Return the (x, y) coordinate for the center point of the cell that contains the specified text.  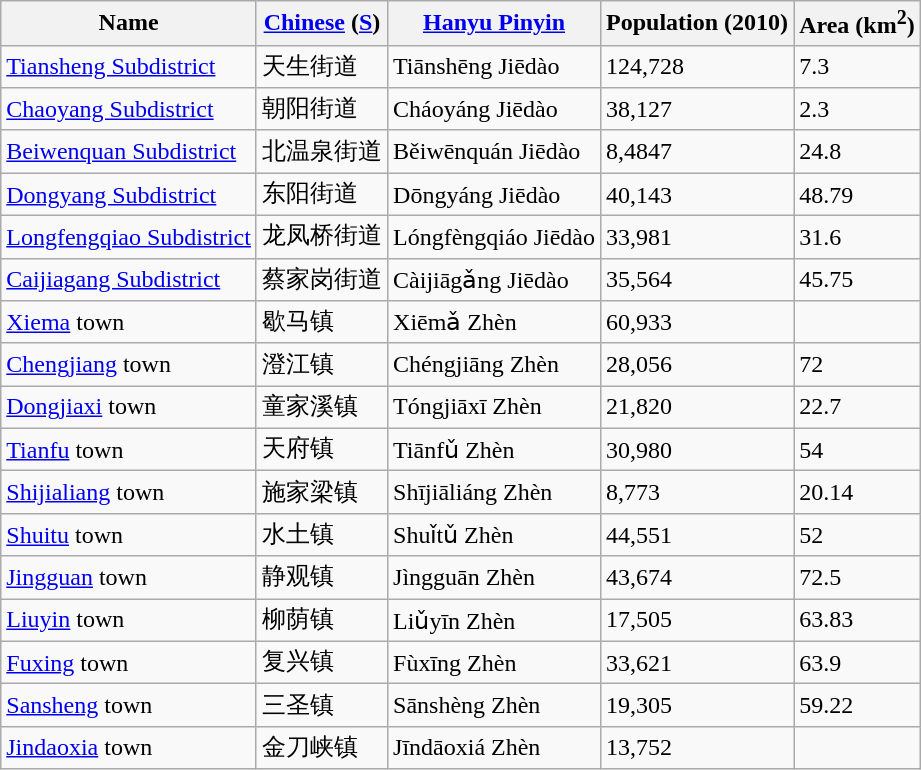
21,820 (698, 408)
施家梁镇 (322, 492)
Chaoyang Subdistrict (129, 110)
Tianfu town (129, 450)
Shuitu town (129, 534)
8,773 (698, 492)
水土镇 (322, 534)
Chengjiang town (129, 364)
30,980 (698, 450)
59.22 (858, 706)
72.5 (858, 578)
Shuǐtǔ Zhèn (494, 534)
Càijiāgǎng Jiēdào (494, 280)
Jingguan town (129, 578)
63.83 (858, 620)
Cháoyáng Jiēdào (494, 110)
Population (2010) (698, 24)
48.79 (858, 194)
Chinese (S) (322, 24)
Tiansheng Subdistrict (129, 66)
龙凤桥街道 (322, 238)
Name (129, 24)
72 (858, 364)
8,4847 (698, 152)
歇马镇 (322, 322)
60,933 (698, 322)
33,621 (698, 662)
Jindaoxia town (129, 748)
天生街道 (322, 66)
澄江镇 (322, 364)
Jìngguān Zhèn (494, 578)
31.6 (858, 238)
Xiēmǎ Zhèn (494, 322)
东阳街道 (322, 194)
124,728 (698, 66)
Dōngyáng Jiēdào (494, 194)
Chéngjiāng Zhèn (494, 364)
Fùxīng Zhèn (494, 662)
Lóngfèngqiáo Jiēdào (494, 238)
28,056 (698, 364)
朝阳街道 (322, 110)
17,505 (698, 620)
Tiānshēng Jiēdào (494, 66)
Sansheng town (129, 706)
北温泉街道 (322, 152)
33,981 (698, 238)
Hanyu Pinyin (494, 24)
静观镇 (322, 578)
7.3 (858, 66)
2.3 (858, 110)
24.8 (858, 152)
Tóngjiāxī Zhèn (494, 408)
13,752 (698, 748)
三圣镇 (322, 706)
Area (km2) (858, 24)
Jīndāoxiá Zhèn (494, 748)
Tiānfǔ Zhèn (494, 450)
54 (858, 450)
Caijiagang Subdistrict (129, 280)
45.75 (858, 280)
Xiema town (129, 322)
蔡家岗街道 (322, 280)
20.14 (858, 492)
Dongyang Subdistrict (129, 194)
52 (858, 534)
22.7 (858, 408)
Longfengqiao Subdistrict (129, 238)
Dongjiaxi town (129, 408)
Beiwenquan Subdistrict (129, 152)
Sānshèng Zhèn (494, 706)
Fuxing town (129, 662)
38,127 (698, 110)
35,564 (698, 280)
44,551 (698, 534)
43,674 (698, 578)
Běiwēnquán Jiēdào (494, 152)
Shijialiang town (129, 492)
童家溪镇 (322, 408)
复兴镇 (322, 662)
金刀峡镇 (322, 748)
Liǔyīn Zhèn (494, 620)
天府镇 (322, 450)
Shījiāliáng Zhèn (494, 492)
19,305 (698, 706)
柳荫镇 (322, 620)
40,143 (698, 194)
63.9 (858, 662)
Liuyin town (129, 620)
